Determine the [x, y] coordinate at the center of the cell enclosing the given text.  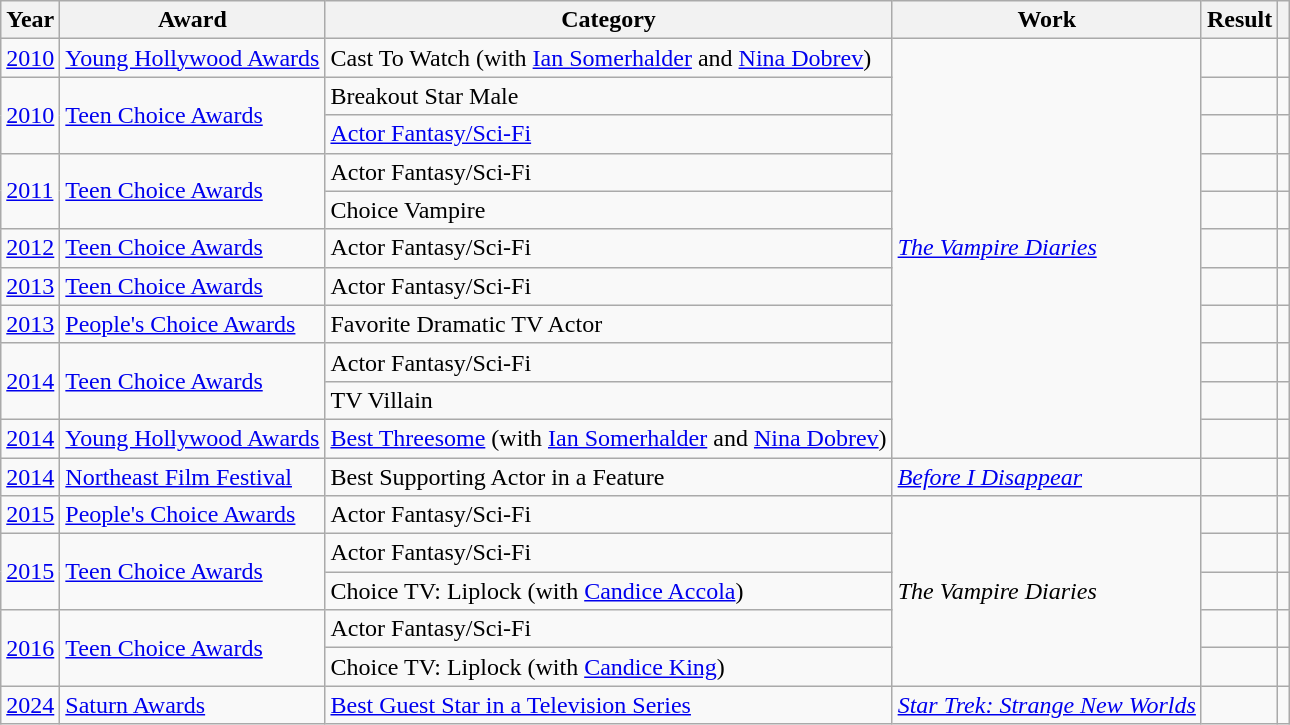
Choice TV: Liplock (with Candice Accola) [608, 591]
TV Villain [608, 400]
Category [608, 20]
2011 [30, 191]
2016 [30, 648]
Northeast Film Festival [192, 477]
2024 [30, 705]
Best Threesome (with Ian Somerhalder and Nina Dobrev) [608, 438]
Choice Vampire [608, 210]
Before I Disappear [1046, 477]
Breakout Star Male [608, 96]
Choice TV: Liplock (with Candice King) [608, 667]
Best Supporting Actor in a Feature [608, 477]
Best Guest Star in a Television Series [608, 705]
2012 [30, 248]
Work [1046, 20]
Saturn Awards [192, 705]
Favorite Dramatic TV Actor [608, 324]
Result [1239, 20]
Award [192, 20]
Star Trek: Strange New Worlds [1046, 705]
Year [30, 20]
Cast To Watch (with Ian Somerhalder and Nina Dobrev) [608, 58]
